Capture the cell that displays the provided text and extract its [x, y] central coordinate. 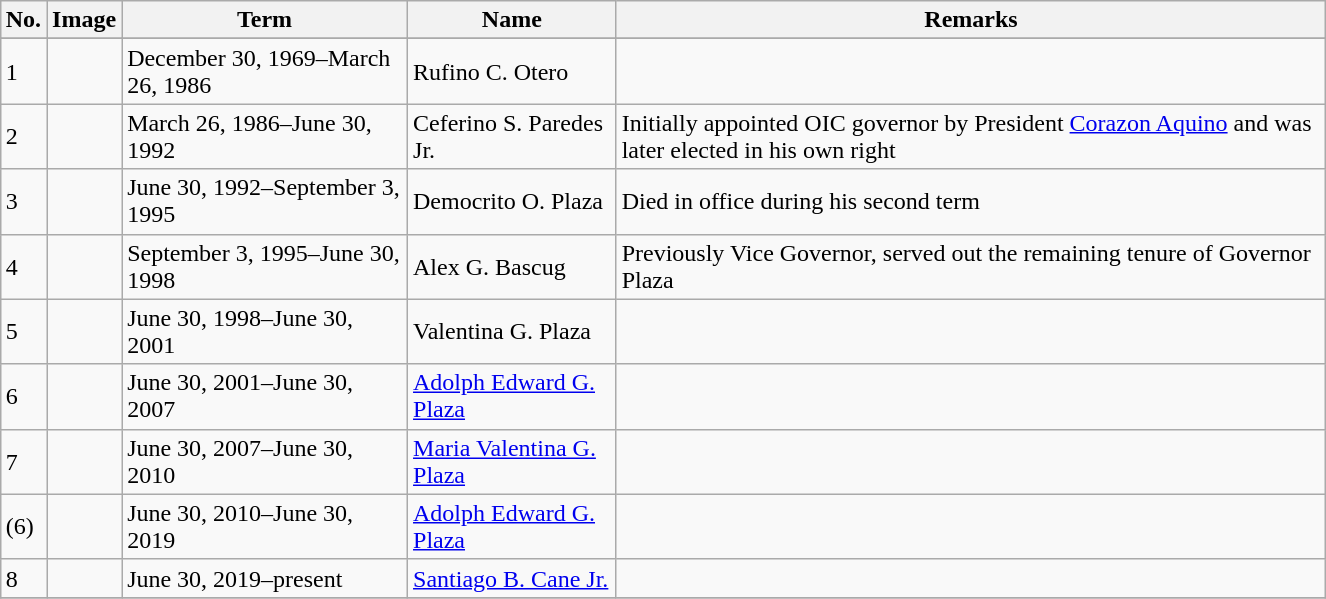
Previously Vice Governor, served out the remaining tenure of Governor Plaza [971, 266]
Democrito O. Plaza [512, 202]
Rufino C. Otero [512, 72]
7 [23, 462]
No. [23, 20]
Valentina G. Plaza [512, 332]
Initially appointed OIC governor by President Corazon Aquino and was later elected in his own right [971, 136]
Died in office during his second term [971, 202]
Maria Valentina G. Plaza [512, 462]
6 [23, 396]
4 [23, 266]
September 3, 1995–June 30, 1998 [265, 266]
December 30, 1969–March 26, 1986 [265, 72]
1 [23, 72]
Name [512, 20]
Image [84, 20]
(6) [23, 526]
2 [23, 136]
June 30, 2010–June 30, 2019 [265, 526]
June 30, 1998–June 30, 2001 [265, 332]
June 30, 2007–June 30, 2010 [265, 462]
Santiago B. Cane Jr. [512, 578]
June 30, 1992–September 3, 1995 [265, 202]
June 30, 2001–June 30, 2007 [265, 396]
Ceferino S. Paredes Jr. [512, 136]
Alex G. Bascug [512, 266]
5 [23, 332]
June 30, 2019–present [265, 578]
3 [23, 202]
8 [23, 578]
Remarks [971, 20]
Term [265, 20]
March 26, 1986–June 30, 1992 [265, 136]
